Return [x, y] of the center of cell containing provided text 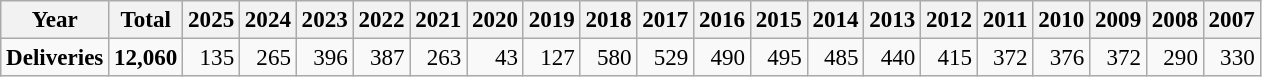
2013 [892, 20]
415 [950, 58]
Total [146, 20]
2018 [608, 20]
396 [324, 58]
2015 [778, 20]
580 [608, 58]
2017 [666, 20]
2012 [950, 20]
135 [212, 58]
376 [1062, 58]
2019 [552, 20]
2020 [496, 20]
2011 [1005, 20]
Deliveries [55, 58]
Year [55, 20]
2024 [268, 20]
529 [666, 58]
387 [382, 58]
2008 [1174, 20]
330 [1232, 58]
290 [1174, 58]
2010 [1062, 20]
2022 [382, 20]
12,060 [146, 58]
43 [496, 58]
485 [836, 58]
2023 [324, 20]
440 [892, 58]
2014 [836, 20]
263 [438, 58]
495 [778, 58]
2016 [722, 20]
2007 [1232, 20]
265 [268, 58]
2021 [438, 20]
490 [722, 58]
127 [552, 58]
2025 [212, 20]
2009 [1118, 20]
